Determine the (X, Y) coordinate at the center of the cell enclosing the given text.  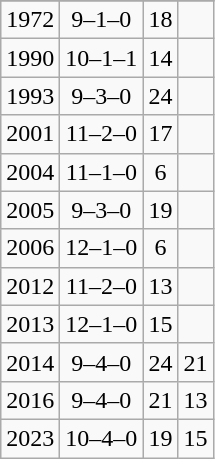
9–1–0 (102, 20)
1990 (30, 58)
10–1–1 (102, 58)
14 (160, 58)
2004 (30, 172)
11–1–0 (102, 172)
2006 (30, 248)
2013 (30, 324)
10–4–0 (102, 438)
2001 (30, 134)
2012 (30, 286)
18 (160, 20)
2014 (30, 362)
2016 (30, 400)
1972 (30, 20)
1993 (30, 96)
2005 (30, 210)
2023 (30, 438)
17 (160, 134)
